Capture the cell that displays the provided text and extract its (x, y) central coordinate. 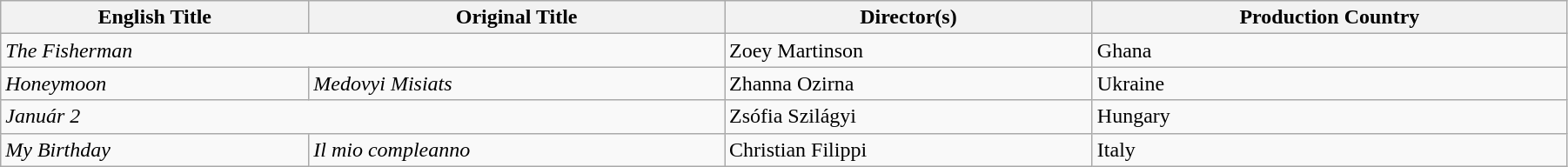
Honeymoon (155, 83)
Original Title (517, 17)
Medovyi Misiats (517, 83)
Ukraine (1330, 83)
English Title (155, 17)
Január 2 (363, 117)
Hungary (1330, 117)
Director(s) (908, 17)
Italy (1330, 150)
Zoey Martinson (908, 50)
Christian Filippi (908, 150)
The Fisherman (363, 50)
Production Country (1330, 17)
Zhanna Ozirna (908, 83)
Il mio compleanno (517, 150)
My Birthday (155, 150)
Ghana (1330, 50)
Zsófia Szilágyi (908, 117)
